Find where the given text appears and provide that cell's center as (X, Y) coordinate. 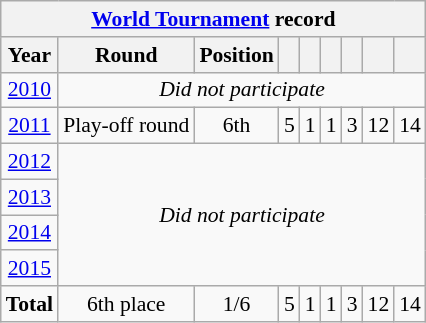
1/6 (236, 304)
Position (236, 55)
6th place (126, 304)
Round (126, 55)
2012 (30, 162)
2010 (30, 90)
World Tournament record (214, 19)
Year (30, 55)
Play-off round (126, 126)
6th (236, 126)
2011 (30, 126)
2015 (30, 269)
2013 (30, 197)
2014 (30, 233)
Total (30, 304)
